Provide the (X, Y) coordinate of the cell's center where the given text is located.  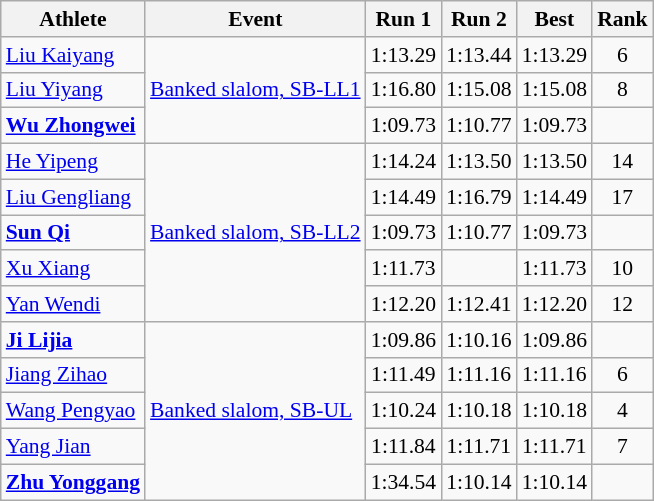
Event (256, 19)
Liu Gengliang (73, 197)
Ji Lijia (73, 340)
Banked slalom, SB-LL2 (256, 233)
1:34.54 (404, 482)
Banked slalom, SB-LL1 (256, 90)
14 (622, 162)
Yang Jian (73, 447)
Sun Qi (73, 233)
Wang Pengyao (73, 411)
12 (622, 304)
He Yipeng (73, 162)
1:10.24 (404, 411)
Wu Zhongwei (73, 126)
4 (622, 411)
1:12.41 (478, 304)
Yan Wendi (73, 304)
Run 2 (478, 19)
1:16.79 (478, 197)
1:10.16 (478, 340)
1:11.49 (404, 375)
Zhu Yonggang (73, 482)
Best (554, 19)
7 (622, 447)
Liu Yiyang (73, 90)
Run 1 (404, 19)
Banked slalom, SB-UL (256, 411)
Athlete (73, 19)
8 (622, 90)
1:14.24 (404, 162)
Xu Xiang (73, 269)
Liu Kaiyang (73, 55)
1:16.80 (404, 90)
1:13.44 (478, 55)
Rank (622, 19)
17 (622, 197)
Jiang Zihao (73, 375)
1:11.84 (404, 447)
10 (622, 269)
